Find where the given text appears and provide that cell's center as [X, Y] coordinate. 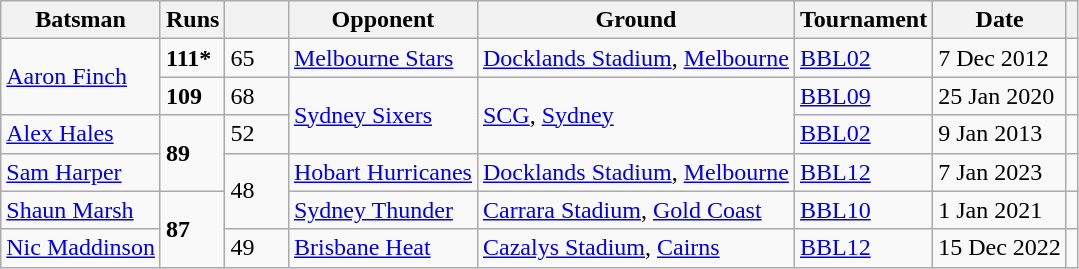
Tournament [863, 20]
65 [257, 58]
109 [192, 96]
Sydney Sixers [382, 115]
Cazalys Stadium, Cairns [636, 248]
1 Jan 2021 [1000, 210]
Sydney Thunder [382, 210]
Batsman [81, 20]
Shaun Marsh [81, 210]
52 [257, 134]
BBL09 [863, 96]
SCG, Sydney [636, 115]
49 [257, 248]
Carrara Stadium, Gold Coast [636, 210]
Runs [192, 20]
15 Dec 2022 [1000, 248]
Alex Hales [81, 134]
89 [192, 153]
9 Jan 2013 [1000, 134]
BBL10 [863, 210]
111* [192, 58]
Date [1000, 20]
25 Jan 2020 [1000, 96]
Sam Harper [81, 172]
Brisbane Heat [382, 248]
7 Dec 2012 [1000, 58]
68 [257, 96]
48 [257, 191]
Hobart Hurricanes [382, 172]
Aaron Finch [81, 77]
Melbourne Stars [382, 58]
Opponent [382, 20]
Nic Maddinson [81, 248]
87 [192, 229]
7 Jan 2023 [1000, 172]
Ground [636, 20]
